Locate the cell with the specified text and output its (x, y) center coordinate. 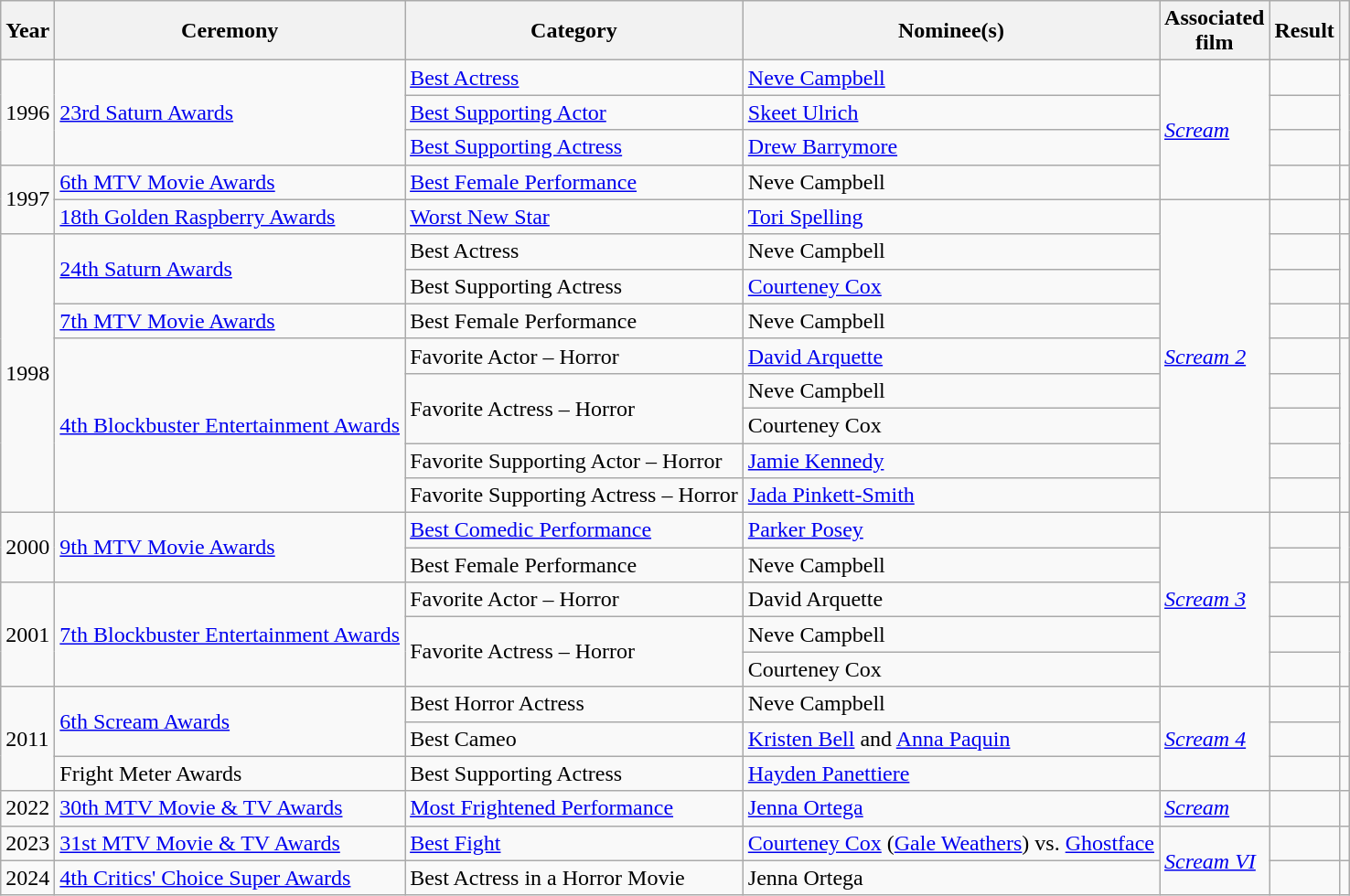
Scream 3 (1215, 600)
Scream 2 (1215, 357)
Hayden Panettiere (951, 773)
23rd Saturn Awards (230, 112)
Best Comedic Performance (574, 530)
Nominee(s) (951, 31)
Fright Meter Awards (230, 773)
24th Saturn Awards (230, 269)
Best Horror Actress (574, 704)
Category (574, 31)
1997 (27, 199)
Parker Posey (951, 530)
Best Supporting Actor (574, 112)
Year (27, 31)
Result (1304, 31)
Tori Spelling (951, 217)
2023 (27, 843)
6th Scream Awards (230, 721)
9th MTV Movie Awards (230, 548)
1998 (27, 373)
2022 (27, 808)
2000 (27, 548)
Kristen Bell and Anna Paquin (951, 739)
Most Frightened Performance (574, 808)
30th MTV Movie & TV Awards (230, 808)
Scream VI (1215, 860)
Jada Pinkett-Smith (951, 496)
7th MTV Movie Awards (230, 321)
7th Blockbuster Entertainment Awards (230, 635)
Jamie Kennedy (951, 460)
Ceremony (230, 31)
6th MTV Movie Awards (230, 182)
Associatedfilm (1215, 31)
18th Golden Raspberry Awards (230, 217)
Worst New Star (574, 217)
1996 (27, 112)
2011 (27, 739)
Drew Barrymore (951, 147)
4th Critics' Choice Super Awards (230, 878)
Best Cameo (574, 739)
4th Blockbuster Entertainment Awards (230, 425)
2024 (27, 878)
Skeet Ulrich (951, 112)
Scream 4 (1215, 739)
Best Fight (574, 843)
Best Actress in a Horror Movie (574, 878)
31st MTV Movie & TV Awards (230, 843)
Courteney Cox (Gale Weathers) vs. Ghostface (951, 843)
2001 (27, 635)
Favorite Supporting Actor – Horror (574, 460)
Favorite Supporting Actress – Horror (574, 496)
